Find where the given text appears and provide that cell's center as [X, Y] coordinate. 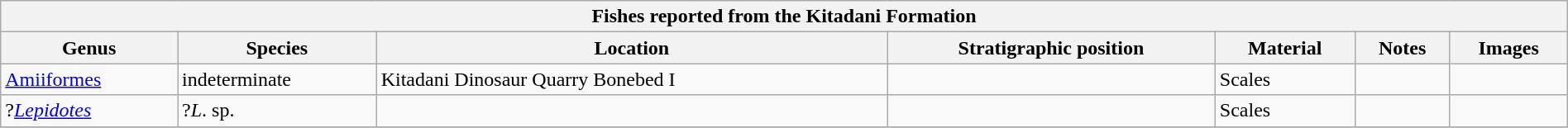
Notes [1403, 48]
Kitadani Dinosaur Quarry Bonebed I [632, 79]
?Lepidotes [89, 111]
Material [1285, 48]
Amiiformes [89, 79]
indeterminate [278, 79]
?L. sp. [278, 111]
Stratigraphic position [1052, 48]
Species [278, 48]
Location [632, 48]
Genus [89, 48]
Fishes reported from the Kitadani Formation [784, 17]
Images [1508, 48]
